Determine the [X, Y] coordinate at the center of the cell enclosing the given text.  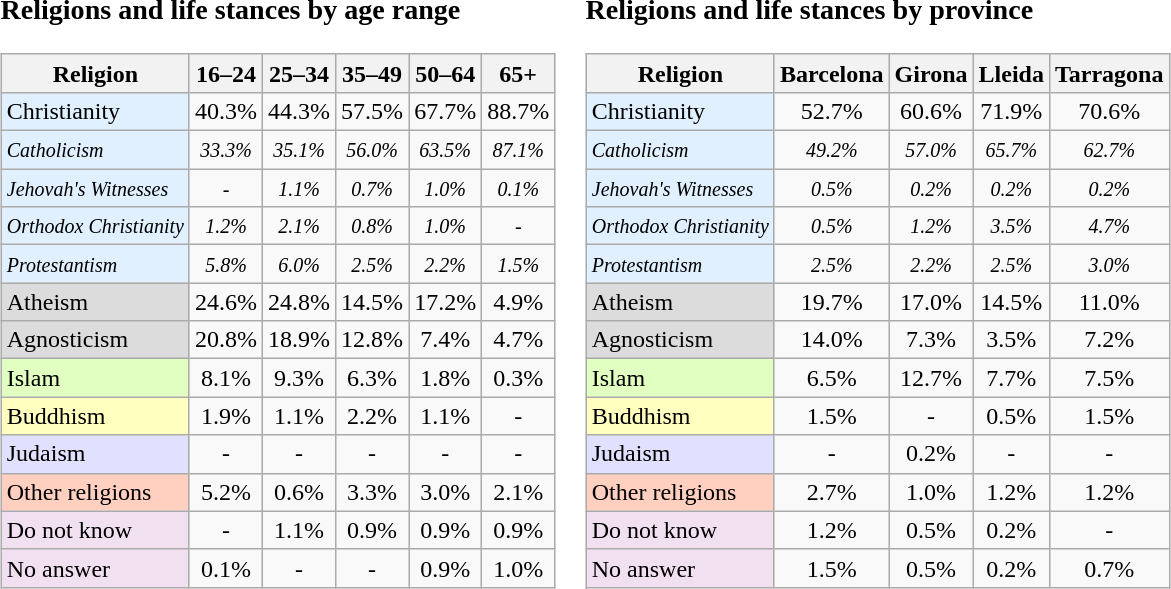
35–49 [372, 73]
57.5% [372, 111]
11.0% [1109, 302]
0.3% [518, 378]
44.3% [300, 111]
7.5% [1109, 378]
7.3% [931, 340]
6.5% [832, 378]
20.8% [226, 340]
18.9% [300, 340]
Girona [931, 73]
87.1% [518, 150]
Lleida [1011, 73]
7.2% [1109, 340]
Tarragona [1109, 73]
12.8% [372, 340]
40.3% [226, 111]
0.8% [372, 226]
0.6% [300, 492]
8.1% [226, 378]
6.3% [372, 378]
50–64 [446, 73]
14.0% [832, 340]
24.6% [226, 302]
52.7% [832, 111]
5.8% [226, 264]
33.3% [226, 150]
9.3% [300, 378]
57.0% [931, 150]
17.0% [931, 302]
25–34 [300, 73]
4.9% [518, 302]
1.9% [226, 416]
35.1% [300, 150]
7.4% [446, 340]
12.7% [931, 378]
65+ [518, 73]
3.3% [372, 492]
1.8% [446, 378]
63.5% [446, 150]
19.7% [832, 302]
24.8% [300, 302]
67.7% [446, 111]
17.2% [446, 302]
65.7% [1011, 150]
7.7% [1011, 378]
2.7% [832, 492]
88.7% [518, 111]
6.0% [300, 264]
16–24 [226, 73]
Barcelona [832, 73]
71.9% [1011, 111]
5.2% [226, 492]
60.6% [931, 111]
49.2% [832, 150]
62.7% [1109, 150]
56.0% [372, 150]
70.6% [1109, 111]
